Find where the given text appears and provide that cell's center as [x, y] coordinate. 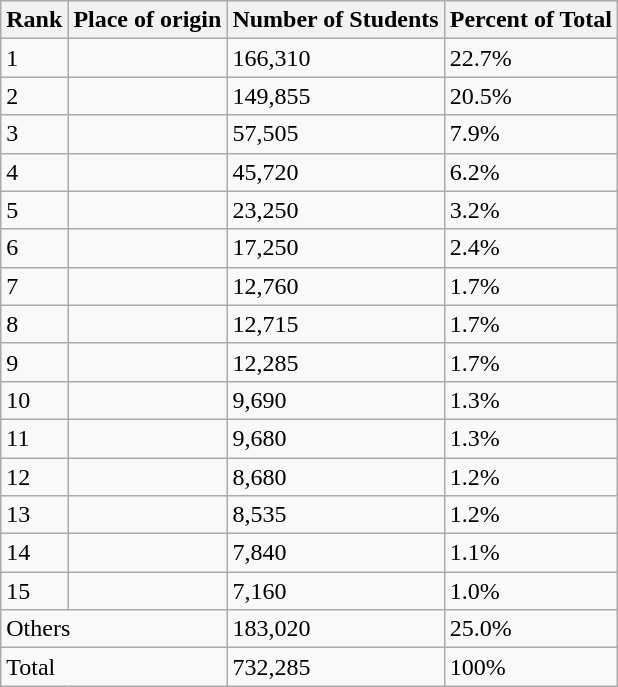
45,720 [336, 172]
2 [34, 96]
732,285 [336, 667]
23,250 [336, 210]
4 [34, 172]
25.0% [530, 629]
8,680 [336, 477]
100% [530, 667]
12 [34, 477]
2.4% [530, 248]
20.5% [530, 96]
Total [114, 667]
6.2% [530, 172]
12,715 [336, 324]
15 [34, 591]
6 [34, 248]
3.2% [530, 210]
Percent of Total [530, 20]
1.0% [530, 591]
7,840 [336, 553]
Rank [34, 20]
166,310 [336, 58]
183,020 [336, 629]
Place of origin [148, 20]
12,760 [336, 286]
11 [34, 438]
10 [34, 400]
8,535 [336, 515]
22.7% [530, 58]
9,690 [336, 400]
7 [34, 286]
7.9% [530, 134]
12,285 [336, 362]
3 [34, 134]
14 [34, 553]
9 [34, 362]
9,680 [336, 438]
13 [34, 515]
17,250 [336, 248]
5 [34, 210]
149,855 [336, 96]
57,505 [336, 134]
8 [34, 324]
1.1% [530, 553]
Number of Students [336, 20]
Others [114, 629]
1 [34, 58]
7,160 [336, 591]
